Output the [x, y] coordinate of the center of the cell containing the given text.  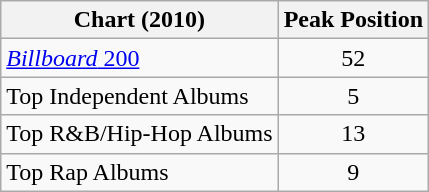
5 [353, 96]
Top Rap Albums [140, 172]
Top Independent Albums [140, 96]
13 [353, 134]
52 [353, 58]
Top R&B/Hip-Hop Albums [140, 134]
Peak Position [353, 20]
Chart (2010) [140, 20]
9 [353, 172]
Billboard 200 [140, 58]
